Locate the cell with the specified text and output its [x, y] center coordinate. 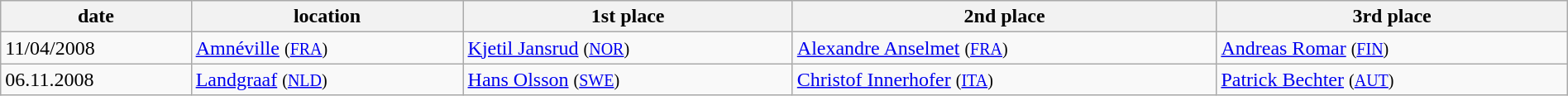
Christof Innerhofer (ITA) [1004, 79]
Amnéville (FRA) [327, 48]
06.11.2008 [96, 79]
Kjetil Jansrud (NOR) [628, 48]
11/04/2008 [96, 48]
Patrick Bechter (AUT) [1392, 79]
Landgraaf (NLD) [327, 79]
3rd place [1392, 17]
1st place [628, 17]
Andreas Romar (FIN) [1392, 48]
2nd place [1004, 17]
location [327, 17]
Hans Olsson (SWE) [628, 79]
date [96, 17]
Alexandre Anselmet (FRA) [1004, 48]
